Locate the cell with the specified text and output its (X, Y) center coordinate. 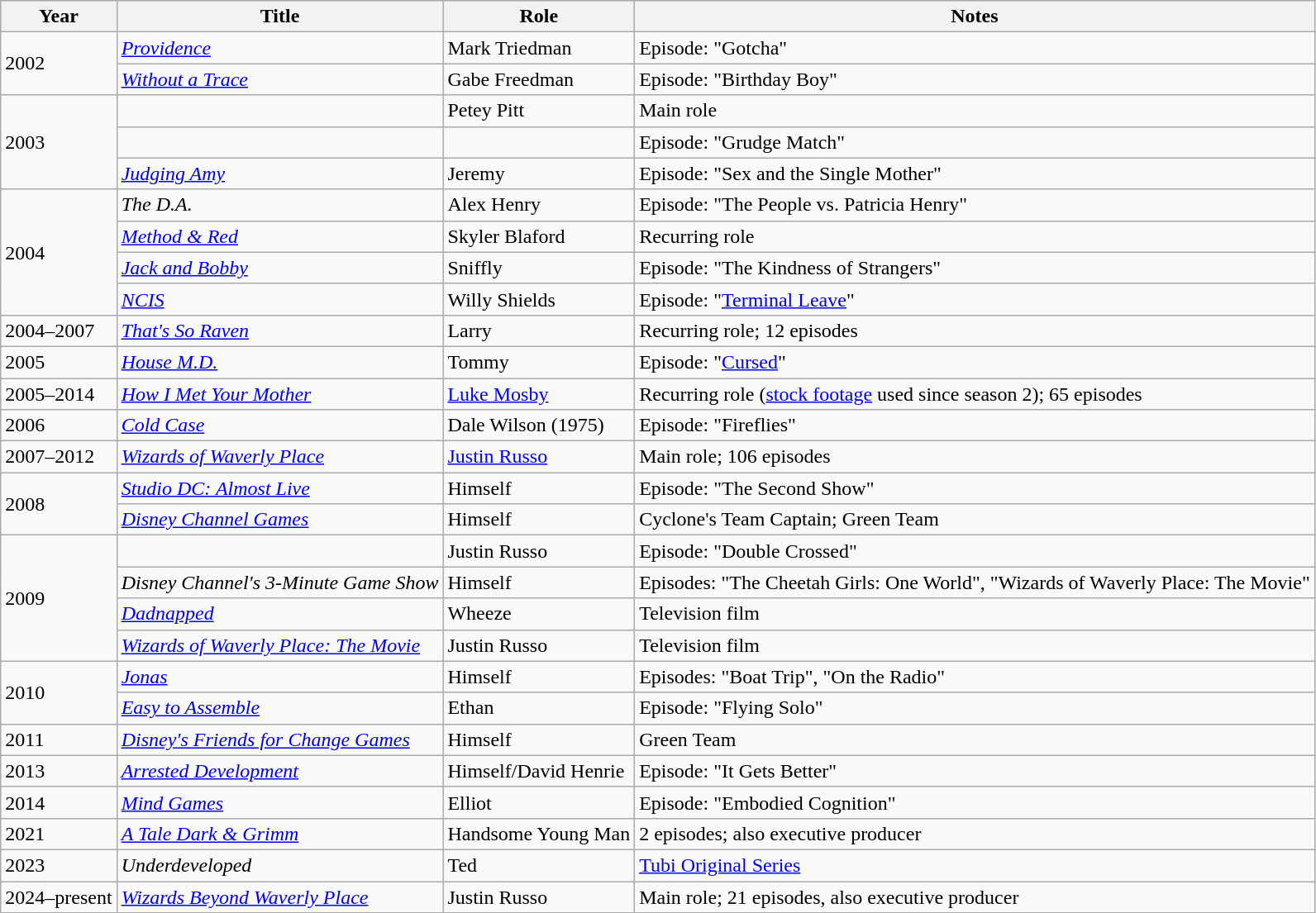
Episode: "Birthday Boy" (975, 79)
2006 (59, 426)
Dale Wilson (1975) (539, 426)
Disney's Friends for Change Games (279, 739)
2004–2007 (59, 330)
Ethan (539, 708)
Wheeze (539, 614)
Wizards of Waverly Place: The Movie (279, 645)
2003 (59, 142)
Recurring role (stock footage used since season 2); 65 episodes (975, 394)
2002 (59, 64)
Jonas (279, 677)
Wizards Beyond Waverly Place (279, 896)
Episode: "Gotcha" (975, 48)
Arrested Development (279, 771)
Alex Henry (539, 205)
That's So Raven (279, 330)
2023 (59, 865)
2010 (59, 692)
Episode: "Grudge Match" (975, 142)
Notes (975, 17)
Mind Games (279, 802)
2004 (59, 252)
Easy to Assemble (279, 708)
Cold Case (279, 426)
Cyclone's Team Captain; Green Team (975, 520)
Episodes: "Boat Trip", "On the Radio" (975, 677)
House M.D. (279, 362)
Tommy (539, 362)
Episode: "Embodied Cognition" (975, 802)
Main role; 106 episodes (975, 457)
Green Team (975, 739)
Luke Mosby (539, 394)
2013 (59, 771)
NCIS (279, 299)
Larry (539, 330)
Main role (975, 111)
Method & Red (279, 236)
2005–2014 (59, 394)
Episode: "Sex and the Single Mother" (975, 174)
Episodes: "The Cheetah Girls: One World", "Wizards of Waverly Place: The Movie" (975, 583)
Willy Shields (539, 299)
Himself/David Henrie (539, 771)
Without a Trace (279, 79)
Episode: "The Kindness of Strangers" (975, 268)
A Tale Dark & Grimm (279, 834)
Main role; 21 episodes, also executive producer (975, 896)
Jack and Bobby (279, 268)
Judging Amy (279, 174)
2014 (59, 802)
Petey Pitt (539, 111)
2005 (59, 362)
Role (539, 17)
2024–present (59, 896)
Skyler Blaford (539, 236)
Episode: "Cursed" (975, 362)
2008 (59, 504)
Underdeveloped (279, 865)
Episode: "Flying Solo" (975, 708)
Studio DC: Almost Live (279, 488)
Title (279, 17)
Recurring role (975, 236)
Sniffly (539, 268)
2007–2012 (59, 457)
Gabe Freedman (539, 79)
2021 (59, 834)
The D.A. (279, 205)
Episode: "Terminal Leave" (975, 299)
Year (59, 17)
2011 (59, 739)
Handsome Young Man (539, 834)
Jeremy (539, 174)
2 episodes; also executive producer (975, 834)
Disney Channel's 3-Minute Game Show (279, 583)
Episode: "Fireflies" (975, 426)
Mark Triedman (539, 48)
Episode: "It Gets Better" (975, 771)
Episode: "The People vs. Patricia Henry" (975, 205)
2009 (59, 598)
Episode: "The Second Show" (975, 488)
Tubi Original Series (975, 865)
Ted (539, 865)
Providence (279, 48)
Recurring role; 12 episodes (975, 330)
Episode: "Double Crossed" (975, 551)
Elliot (539, 802)
Wizards of Waverly Place (279, 457)
Dadnapped (279, 614)
Disney Channel Games (279, 520)
How I Met Your Mother (279, 394)
